Pinpoint the cell where the given text exists, returning its (x, y) midpoint coordinate. 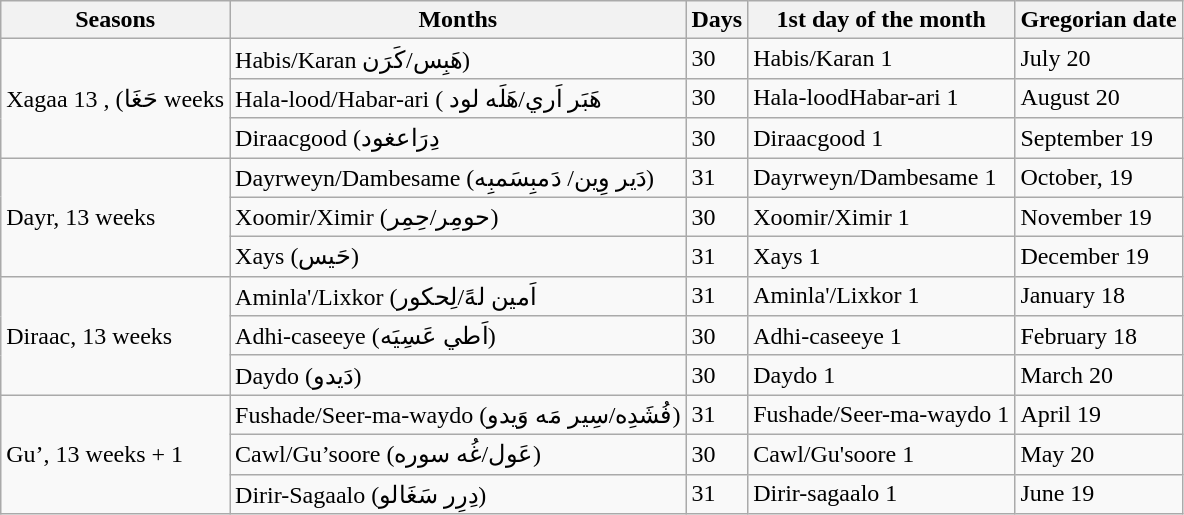
August 20 (1098, 98)
Xagaa حَغَا) , 13 weeks (116, 98)
October, 19 (1098, 178)
Cawl/Gu’soore (عَول/غُه سوره) (458, 454)
Dayrweyn/Dambesame (دَير وِين/ دَمبِسَمبِه) (458, 178)
Daydo 1 (882, 375)
1st day of the month (882, 20)
Xoomir/Ximir (حومِر/حِمِر) (458, 217)
July 20 (1098, 59)
Dirir-sagaalo 1 (882, 494)
Hala-loodHabar-ari 1 (882, 98)
June 19 (1098, 494)
Days (717, 20)
November 19 (1098, 217)
Gregorian date (1098, 20)
Xoomir/Ximir 1 (882, 217)
April 19 (1098, 415)
Cawl/Gu'soore 1 (882, 454)
Months (458, 20)
May 20 (1098, 454)
January 18 (1098, 296)
Habis/Karan 1 (882, 59)
February 18 (1098, 336)
Daydo (دَيدو) (458, 375)
Fushade/Seer-ma-waydo 1 (882, 415)
December 19 (1098, 257)
Diraacgood (دِرَاعغود (458, 138)
Hala-lood/Habar-ari ( هَبَر اَري/هَلَه لود (458, 98)
Dayrweyn/Dambesame 1 (882, 178)
Gu’, 13 weeks + 1 (116, 454)
Fushade/Seer-ma-waydo (فُشَدِه/سِير مَه وَيدو) (458, 415)
Adhi-caseeye 1 (882, 336)
Aminla'/Lixkor (اَمين لهً/لِحكور (458, 296)
March 20 (1098, 375)
Dayr, 13 weeks (116, 218)
Diraac, 13 weeks (116, 336)
Aminla'/Lixkor 1 (882, 296)
Xays (حَيس) (458, 257)
Xays 1 (882, 257)
Diraacgood 1 (882, 138)
Dirir-Sagaalo (دِرِر سَغَالو) (458, 494)
Adhi-caseeye (اَطي عَسِيَه) (458, 336)
Habis/Karan هَبِس/كَرَن) (458, 59)
Seasons (116, 20)
September 19 (1098, 138)
